Pinpoint the cell where the given text exists, returning its (X, Y) midpoint coordinate. 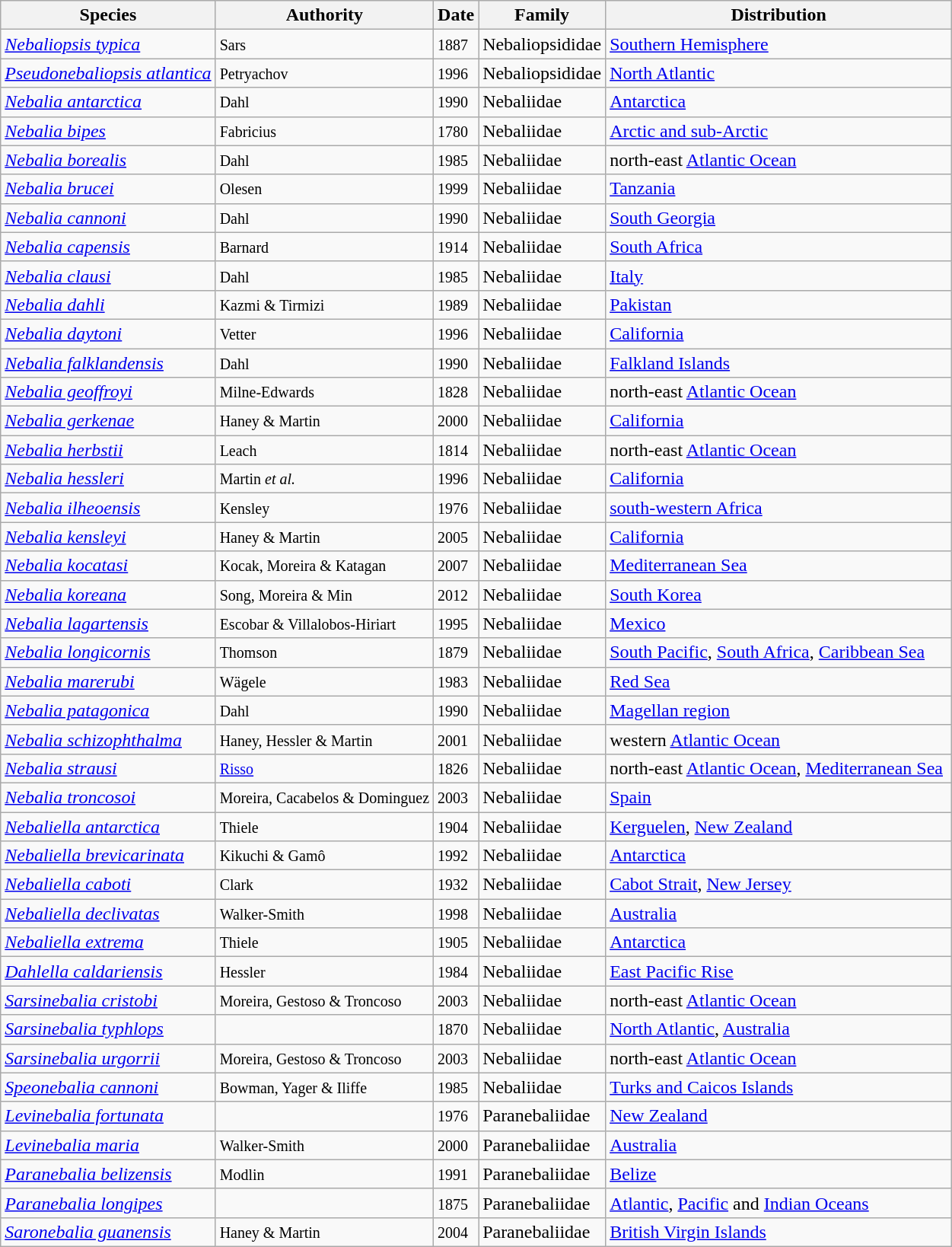
Barnard (324, 247)
Nebalia geoffroyi (108, 392)
Nebalia daytoni (108, 333)
Nebalia herbstii (108, 450)
Turks and Caicos Islands (779, 1087)
Italy (779, 276)
Martin et al. (324, 479)
western Atlantic Ocean (779, 739)
Nebalia longicornis (108, 652)
Saronebalia guanensis (108, 1232)
1826 (457, 768)
Clark (324, 885)
Paranebalia belizensis (108, 1174)
1875 (457, 1203)
Nebalia koreana (108, 595)
Kocak, Moreira & Katagan (324, 566)
Nebalia capensis (108, 247)
East Pacific Rise (779, 971)
1998 (457, 914)
Milne-Edwards (324, 392)
Tanzania (779, 189)
South Africa (779, 247)
Belize (779, 1174)
Nebalia marerubi (108, 681)
2007 (457, 566)
Modlin (324, 1174)
Nebalia schizophthalma (108, 739)
Magellan region (779, 710)
Red Sea (779, 681)
Kensley (324, 508)
Nebalia falklandensis (108, 363)
Nebalia bipes (108, 131)
Sarsinebalia typhlops (108, 1029)
South Korea (779, 595)
Kikuchi & Gamô (324, 856)
1932 (457, 885)
North Atlantic (779, 73)
Distribution (779, 15)
Nebalia patagonica (108, 710)
Cabot Strait, New Jersey (779, 885)
Falkland Islands (779, 363)
Paranebalia longipes (108, 1203)
Nebaliopsis typica (108, 44)
Vetter (324, 333)
Nebalia strausi (108, 768)
2004 (457, 1232)
New Zealand (779, 1116)
Levinebalia maria (108, 1145)
Mediterranean Sea (779, 566)
British Virgin Islands (779, 1232)
south-western Africa (779, 508)
Nebalia lagartensis (108, 623)
2005 (457, 537)
Nebalia kensleyi (108, 537)
Bowman, Yager & Iliffe (324, 1087)
Kerguelen, New Zealand (779, 826)
1914 (457, 247)
Nebalia gerkenae (108, 421)
Atlantic, Pacific and Indian Oceans (779, 1203)
north-east Atlantic Ocean, Mediterranean Sea (779, 768)
Dahlella caldariensis (108, 971)
Nebalia cannoni (108, 218)
Kazmi & Tirmizi (324, 305)
Nebalia dahli (108, 305)
Escobar & Villalobos-Hiriart (324, 623)
1999 (457, 189)
Nebaliella brevicarinata (108, 856)
South Pacific, South Africa, Caribbean Sea (779, 652)
Olesen (324, 189)
Hessler (324, 971)
1828 (457, 392)
Haney, Hessler & Martin (324, 739)
Spain (779, 797)
Nebaliella declivatas (108, 914)
Nebalia hessleri (108, 479)
1989 (457, 305)
Nebalia kocatasi (108, 566)
Nebalia clausi (108, 276)
South Georgia (779, 218)
2001 (457, 739)
1984 (457, 971)
Sarsinebalia urgorrii (108, 1058)
Thomson (324, 652)
1780 (457, 131)
1995 (457, 623)
1887 (457, 44)
1879 (457, 652)
1991 (457, 1174)
Southern Hemisphere (779, 44)
Family (542, 15)
Nebalia ilheoensis (108, 508)
Nebaliella caboti (108, 885)
Species (108, 15)
Pseudonebaliopsis atlantica (108, 73)
Petryachov (324, 73)
Sars (324, 44)
Levinebalia fortunata (108, 1116)
Fabricius (324, 131)
Mexico (779, 623)
Nebalia borealis (108, 160)
Sarsinebalia cristobi (108, 1000)
Leach (324, 450)
Nebalia antarctica (108, 102)
Nebaliella extrema (108, 942)
1904 (457, 826)
1992 (457, 856)
Wägele (324, 681)
Nebaliella antarctica (108, 826)
2012 (457, 595)
Nebalia troncosoi (108, 797)
1905 (457, 942)
Nebalia brucei (108, 189)
Risso (324, 768)
Speonebalia cannoni (108, 1087)
Pakistan (779, 305)
North Atlantic, Australia (779, 1029)
Arctic and sub-Arctic (779, 131)
Authority (324, 15)
1814 (457, 450)
1870 (457, 1029)
Song, Moreira & Min (324, 595)
Moreira, Cacabelos & Dominguez (324, 797)
Date (457, 15)
1983 (457, 681)
